Pinpoint the cell where the given text exists, returning its (x, y) midpoint coordinate. 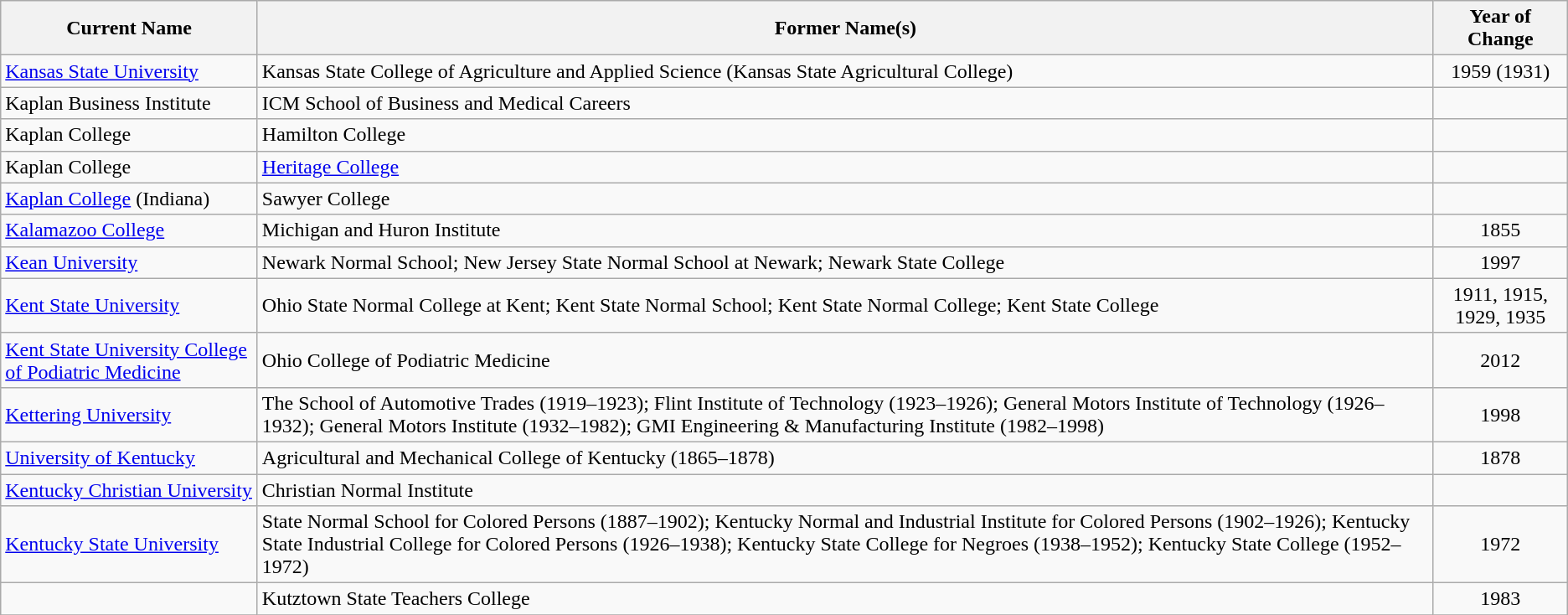
1855 (1500, 230)
Kentucky State University (129, 545)
Ohio College of Podiatric Medicine (845, 360)
Kent State University (129, 305)
ICM School of Business and Medical Careers (845, 103)
Kaplan Business Institute (129, 103)
Michigan and Huron Institute (845, 230)
Current Name (129, 28)
Newark Normal School; New Jersey State Normal School at Newark; Newark State College (845, 262)
Sawyer College (845, 199)
1878 (1500, 457)
Christian Normal Institute (845, 490)
Year of Change (1500, 28)
Heritage College (845, 167)
Kent State University College of Podiatric Medicine (129, 360)
1959 (1931) (1500, 71)
Kutztown State Teachers College (845, 599)
1997 (1500, 262)
Hamilton College (845, 135)
Kansas State University (129, 71)
Agricultural and Mechanical College of Kentucky (1865–1878) (845, 457)
2012 (1500, 360)
Kansas State College of Agriculture and Applied Science (Kansas State Agricultural College) (845, 71)
Ohio State Normal College at Kent; Kent State Normal School; Kent State Normal College; Kent State College (845, 305)
1983 (1500, 599)
Kettering University (129, 414)
University of Kentucky (129, 457)
Former Name(s) (845, 28)
Kalamazoo College (129, 230)
Kentucky Christian University (129, 490)
1998 (1500, 414)
Kaplan College (Indiana) (129, 199)
Kean University (129, 262)
1911, 1915, 1929, 1935 (1500, 305)
1972 (1500, 545)
